For the text-containing cell, return its midpoint in (X, Y) coordinate format. 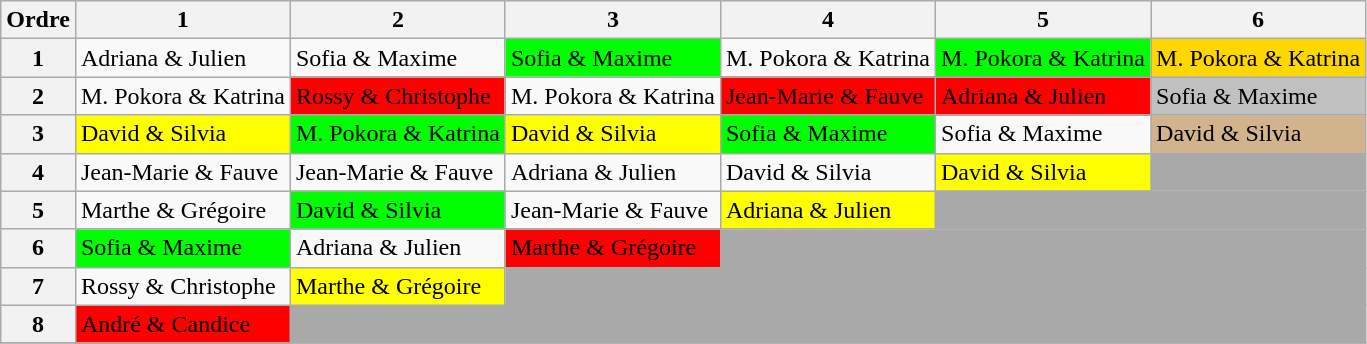
Ordre (38, 20)
7 (38, 286)
8 (38, 324)
André & Candice (182, 324)
